Output the [X, Y] coordinate of the center of the cell containing the given text.  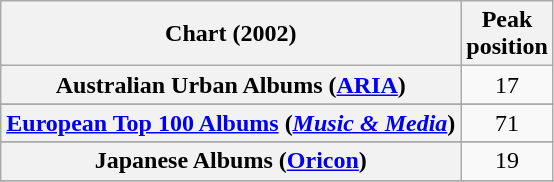
71 [507, 123]
17 [507, 85]
European Top 100 Albums (Music & Media) [231, 123]
Chart (2002) [231, 34]
Japanese Albums (Oricon) [231, 161]
Peakposition [507, 34]
Australian Urban Albums (ARIA) [231, 85]
19 [507, 161]
